Output the (x, y) coordinate of the center of the cell containing the given text.  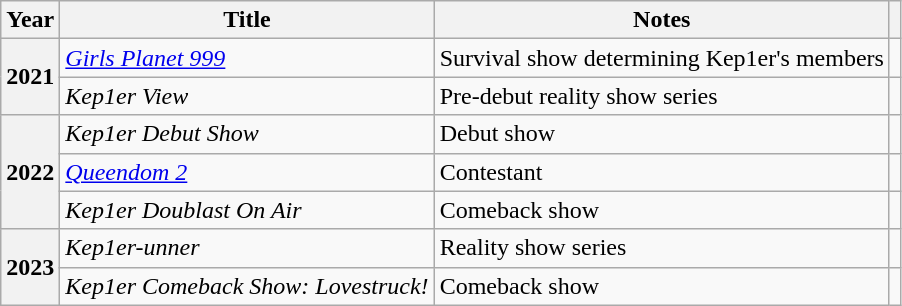
Survival show determining Kep1er's members (662, 58)
Reality show series (662, 248)
Pre-debut reality show series (662, 96)
Girls Planet 999 (247, 58)
Notes (662, 20)
Queendom 2 (247, 172)
Debut show (662, 134)
Contestant (662, 172)
Kep1er View (247, 96)
Kep1er Debut Show (247, 134)
Kep1er Comeback Show: Lovestruck! (247, 286)
2021 (30, 77)
Kep1er-unner (247, 248)
Kep1er Doublast On Air (247, 210)
2023 (30, 267)
Title (247, 20)
2022 (30, 172)
Year (30, 20)
